Return [x, y] of the center of cell containing provided text 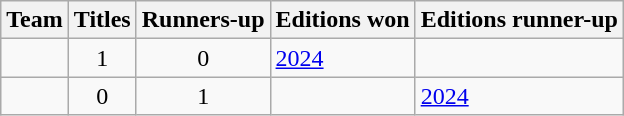
Titles [102, 20]
Runners-up [203, 20]
Editions runner-up [519, 20]
Team [35, 20]
Editions won [342, 20]
